Extract the (x, y) coordinate from the center of the cell holding the provided text.  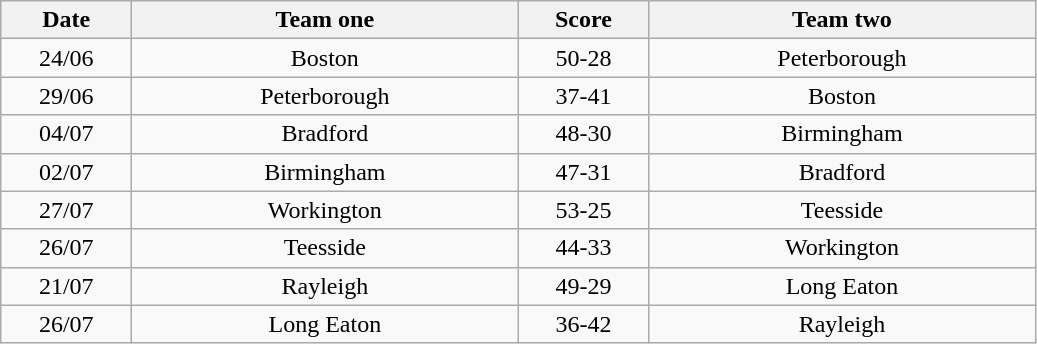
47-31 (584, 172)
53-25 (584, 210)
49-29 (584, 286)
29/06 (66, 96)
36-42 (584, 324)
37-41 (584, 96)
44-33 (584, 248)
21/07 (66, 286)
Team two (842, 20)
02/07 (66, 172)
Date (66, 20)
27/07 (66, 210)
Score (584, 20)
48-30 (584, 134)
Team one (325, 20)
50-28 (584, 58)
04/07 (66, 134)
24/06 (66, 58)
